Output the (X, Y) coordinate of the center of the cell containing the given text.  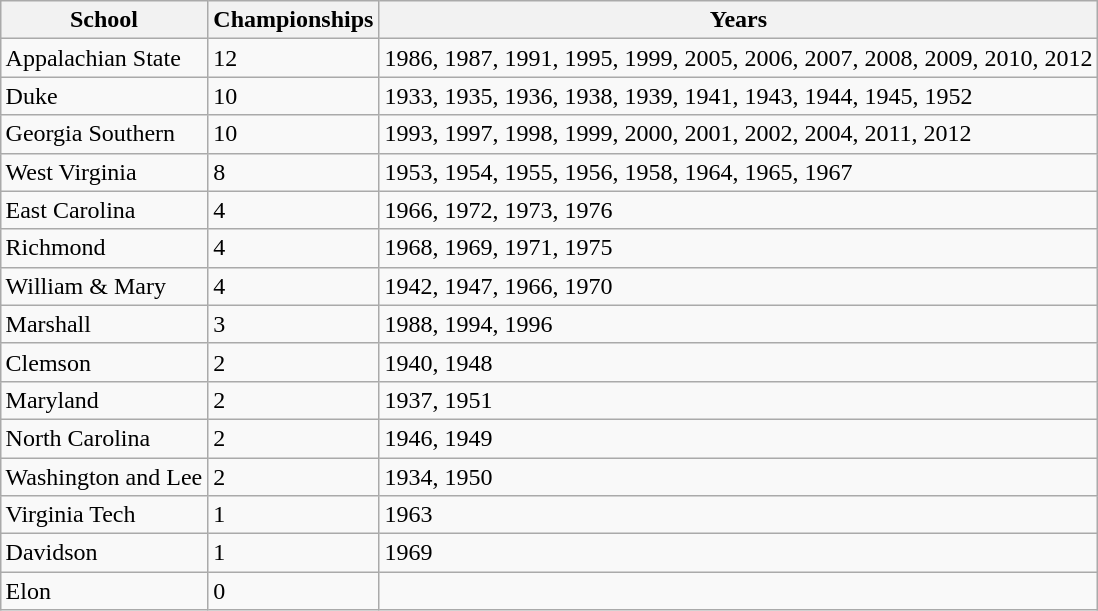
Washington and Lee (104, 477)
Marshall (104, 324)
Virginia Tech (104, 515)
1942, 1947, 1966, 1970 (738, 286)
1940, 1948 (738, 362)
1988, 1994, 1996 (738, 324)
Clemson (104, 362)
Georgia Southern (104, 134)
8 (294, 172)
1946, 1949 (738, 438)
Years (738, 20)
West Virginia (104, 172)
Elon (104, 591)
1968, 1969, 1971, 1975 (738, 248)
Davidson (104, 553)
1934, 1950 (738, 477)
East Carolina (104, 210)
1993, 1997, 1998, 1999, 2000, 2001, 2002, 2004, 2011, 2012 (738, 134)
3 (294, 324)
Maryland (104, 400)
William & Mary (104, 286)
1966, 1972, 1973, 1976 (738, 210)
1986, 1987, 1991, 1995, 1999, 2005, 2006, 2007, 2008, 2009, 2010, 2012 (738, 58)
1953, 1954, 1955, 1956, 1958, 1964, 1965, 1967 (738, 172)
North Carolina (104, 438)
1963 (738, 515)
Duke (104, 96)
Championships (294, 20)
12 (294, 58)
School (104, 20)
0 (294, 591)
Richmond (104, 248)
1937, 1951 (738, 400)
1969 (738, 553)
Appalachian State (104, 58)
1933, 1935, 1936, 1938, 1939, 1941, 1943, 1944, 1945, 1952 (738, 96)
